Identify which cell holds the provided text, then report its (x, y) central coordinate. 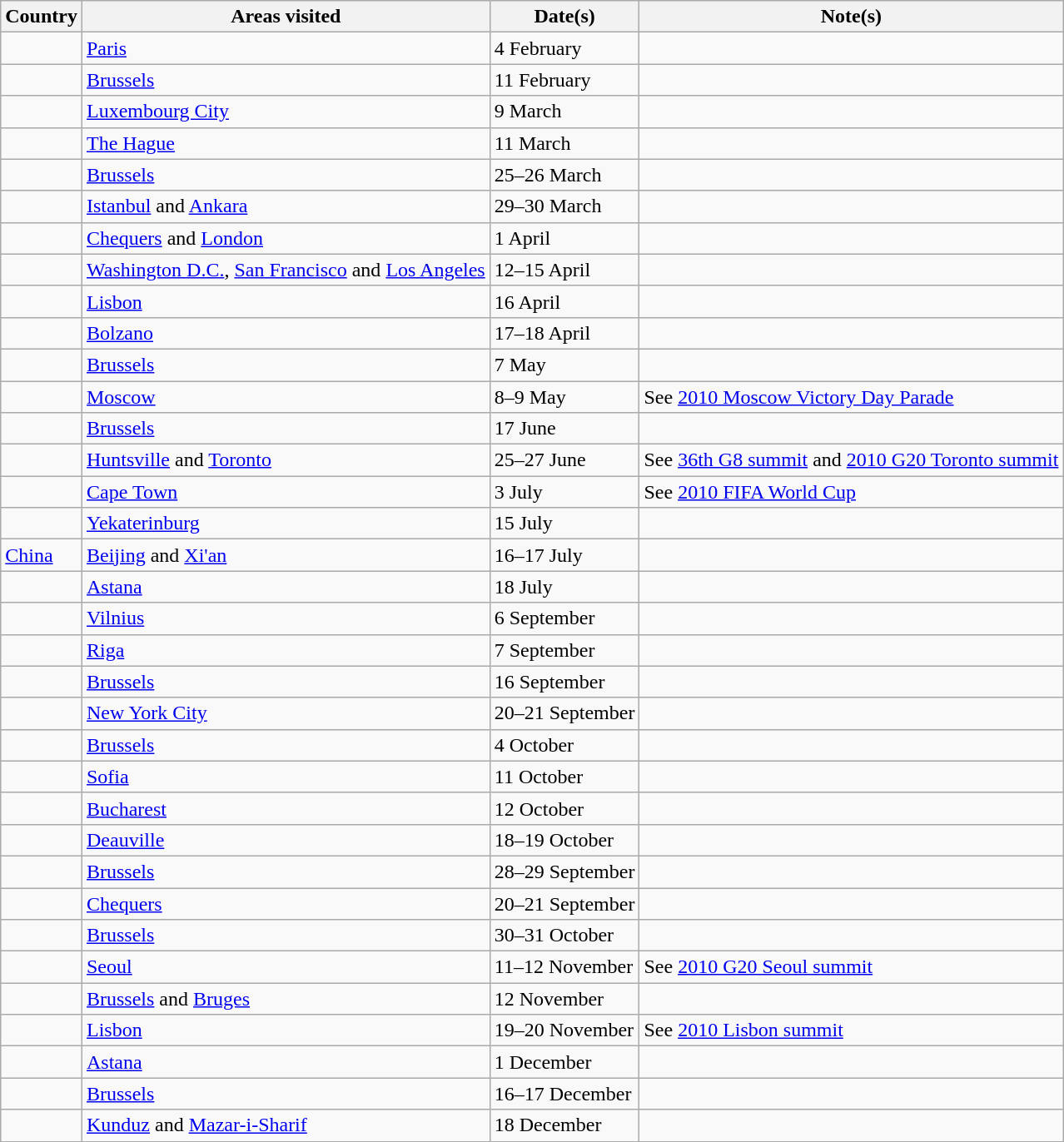
1 April (564, 238)
16–17 July (564, 555)
Paris (286, 48)
28–29 September (564, 871)
Cape Town (286, 492)
Beijing and Xi'an (286, 555)
Washington D.C., San Francisco and Los Angeles (286, 270)
Sofia (286, 777)
Bolzano (286, 333)
4 October (564, 745)
6 September (564, 618)
Note(s) (851, 17)
Kunduz and Mazar-i-Sharif (286, 1125)
30–31 October (564, 936)
17 June (564, 429)
Moscow (286, 397)
Bucharest (286, 808)
China (42, 555)
Riga (286, 650)
15 July (564, 524)
Yekaterinburg (286, 524)
16–17 December (564, 1094)
7 September (564, 650)
The Hague (286, 143)
Areas visited (286, 17)
11–12 November (564, 967)
11 March (564, 143)
Vilnius (286, 618)
16 September (564, 682)
See 2010 Moscow Victory Day Parade (851, 397)
4 February (564, 48)
Country (42, 17)
See 2010 G20 Seoul summit (851, 967)
Deauville (286, 840)
12 October (564, 808)
8–9 May (564, 397)
Chequers (286, 903)
3 July (564, 492)
Brussels and Bruges (286, 999)
18 July (564, 587)
Chequers and London (286, 238)
1 December (564, 1062)
25–27 June (564, 460)
New York City (286, 713)
11 February (564, 80)
18 December (564, 1125)
See 2010 FIFA World Cup (851, 492)
7 May (564, 365)
9 March (564, 112)
Date(s) (564, 17)
Luxembourg City (286, 112)
11 October (564, 777)
12 November (564, 999)
18–19 October (564, 840)
Huntsville and Toronto (286, 460)
25–26 March (564, 175)
12–15 April (564, 270)
29–30 March (564, 206)
See 2010 Lisbon summit (851, 1030)
16 April (564, 301)
See 36th G8 summit and 2010 G20 Toronto summit (851, 460)
17–18 April (564, 333)
Seoul (286, 967)
Istanbul and Ankara (286, 206)
19–20 November (564, 1030)
